Find where the given text appears and provide that cell's center as [x, y] coordinate. 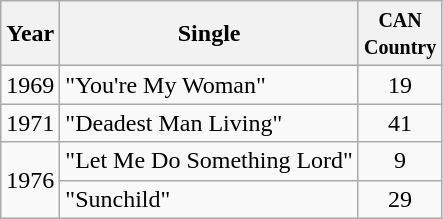
1976 [30, 180]
9 [400, 161]
29 [400, 199]
CAN Country [400, 34]
41 [400, 123]
"Sunchild" [210, 199]
1971 [30, 123]
19 [400, 85]
"Let Me Do Something Lord" [210, 161]
Year [30, 34]
Single [210, 34]
"You're My Woman" [210, 85]
1969 [30, 85]
"Deadest Man Living" [210, 123]
